For the text-containing cell, return its midpoint in (X, Y) coordinate format. 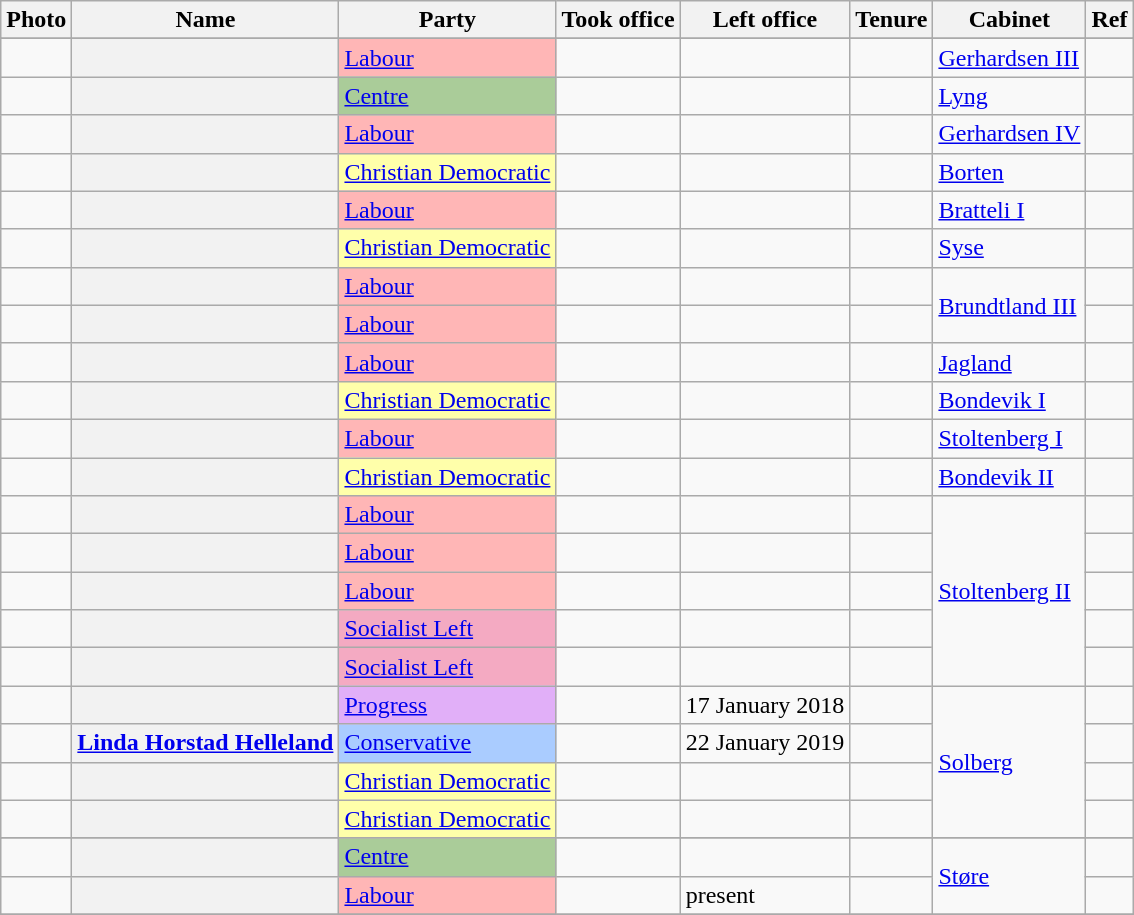
Bratteli I (1010, 210)
Linda Horstad Helleland (206, 743)
Gerhardsen IV (1010, 134)
Tenure (892, 20)
Took office (618, 20)
Solberg (1010, 762)
Left office (765, 20)
Name (206, 20)
Syse (1010, 248)
Photo (36, 20)
Ref (1110, 20)
Stoltenberg II (1010, 591)
Progress (448, 705)
Borten (1010, 172)
Conservative (448, 743)
Cabinet (1010, 20)
17 January 2018 (765, 705)
Jagland (1010, 362)
Bondevik II (1010, 477)
Støre (1010, 876)
Bondevik I (1010, 400)
Lyng (1010, 96)
Gerhardsen III (1010, 58)
Party (448, 20)
present (765, 895)
Stoltenberg I (1010, 438)
22 January 2019 (765, 743)
Brundtland III (1010, 305)
